Output the [X, Y] coordinate of the center of the cell containing the given text.  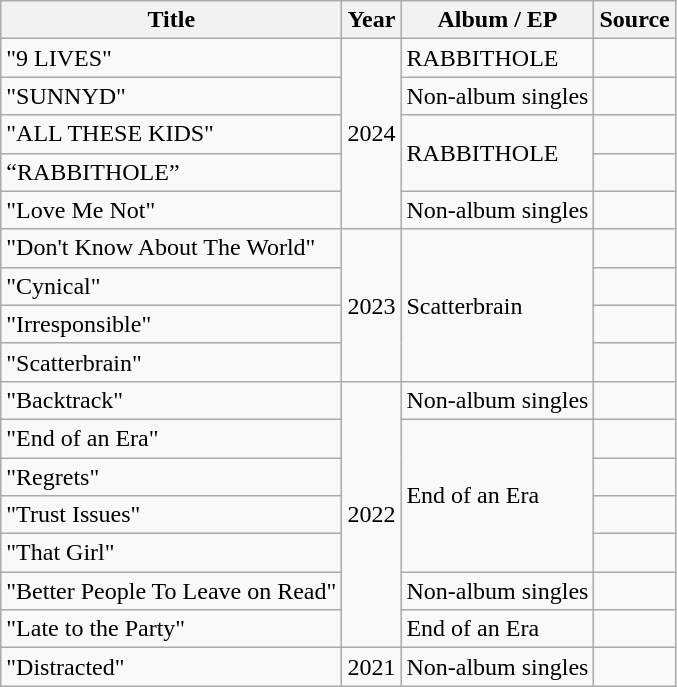
Album / EP [498, 20]
2023 [372, 305]
"Love Me Not" [172, 210]
Year [372, 20]
2024 [372, 134]
“RABBITHOLE” [172, 172]
"Regrets" [172, 477]
Source [634, 20]
"Don't Know About The World" [172, 248]
Scatterbrain [498, 305]
"Scatterbrain" [172, 362]
"Distracted" [172, 667]
2022 [372, 514]
"That Girl" [172, 553]
"Cynical" [172, 286]
"End of an Era" [172, 438]
"Better People To Leave on Read" [172, 591]
"9 LIVES" [172, 58]
"ALL THESE KIDS" [172, 134]
Title [172, 20]
"Late to the Party" [172, 629]
"SUNNYD" [172, 96]
"Irresponsible" [172, 324]
"Trust Issues" [172, 515]
"Backtrack" [172, 400]
2021 [372, 667]
